Detect which cell encompasses the target text, then output its (X, Y) center coordinate. 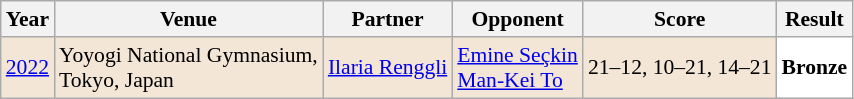
2022 (28, 68)
Emine Seçkin Man-Kei To (518, 68)
Opponent (518, 19)
Year (28, 19)
Yoyogi National Gymnasium,Tokyo, Japan (188, 68)
Result (815, 19)
21–12, 10–21, 14–21 (680, 68)
Partner (388, 19)
Bronze (815, 68)
Ilaria Renggli (388, 68)
Venue (188, 19)
Score (680, 19)
